Return the (X, Y) coordinate for the center point of the cell that contains the specified text.  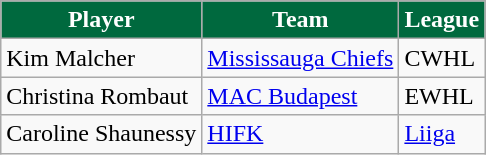
Kim Malcher (102, 58)
Caroline Shaunessy (102, 134)
MAC Budapest (300, 96)
Liiga (442, 134)
Mississauga Chiefs (300, 58)
Christina Rombaut (102, 96)
Team (300, 20)
HIFK (300, 134)
Player (102, 20)
CWHL (442, 58)
EWHL (442, 96)
League (442, 20)
